Detect which cell encompasses the target text, then output its (x, y) center coordinate. 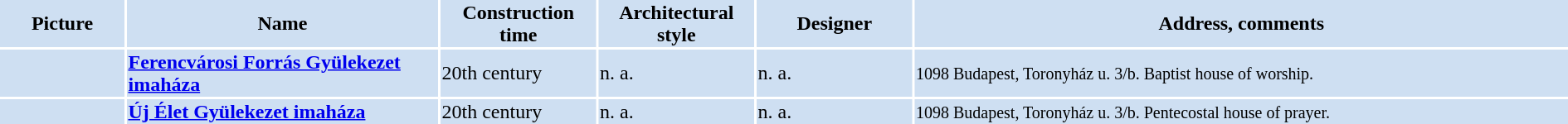
Name (282, 23)
1098 Budapest, Toronyház u. 3/b. Pentecostal house of prayer. (1241, 112)
Új Élet Gyülekezet imaháza (282, 112)
Architectural style (677, 23)
Designer (835, 23)
1098 Budapest, Toronyház u. 3/b. Baptist house of worship. (1241, 73)
Ferencvárosi Forrás Gyülekezet imaháza (282, 73)
Picture (62, 23)
Address, comments (1241, 23)
Construction time (519, 23)
